From the cell containing the given text, extract its center point as (x, y) coordinate. 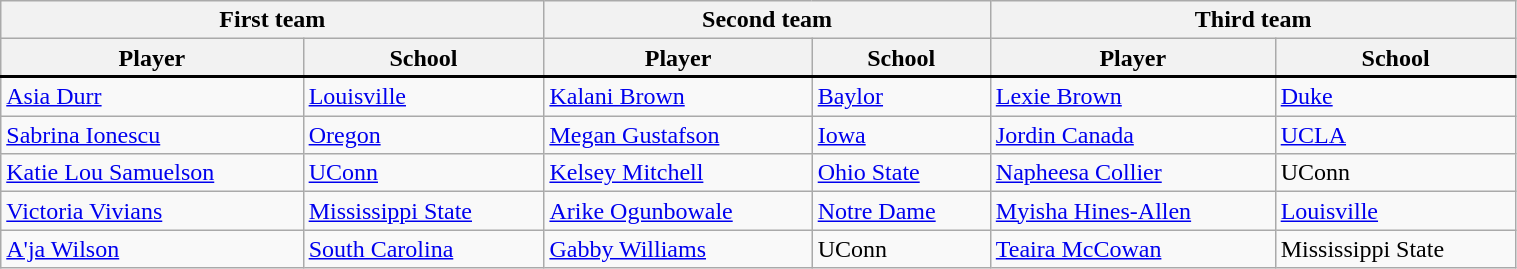
Napheesa Collier (1132, 173)
Jordin Canada (1132, 135)
Notre Dame (901, 211)
Myisha Hines-Allen (1132, 211)
Sabrina Ionescu (152, 135)
Lexie Brown (1132, 96)
Second team (767, 20)
Third team (1253, 20)
Katie Lou Samuelson (152, 173)
Ohio State (901, 173)
Teaira McCowan (1132, 249)
Victoria Vivians (152, 211)
Asia Durr (152, 96)
Baylor (901, 96)
Duke (1396, 96)
Kalani Brown (678, 96)
Kelsey Mitchell (678, 173)
South Carolina (424, 249)
UCLA (1396, 135)
Gabby Williams (678, 249)
First team (272, 20)
Iowa (901, 135)
Oregon (424, 135)
Megan Gustafson (678, 135)
A'ja Wilson (152, 249)
Arike Ogunbowale (678, 211)
